Detect which cell encompasses the target text, then output its (X, Y) center coordinate. 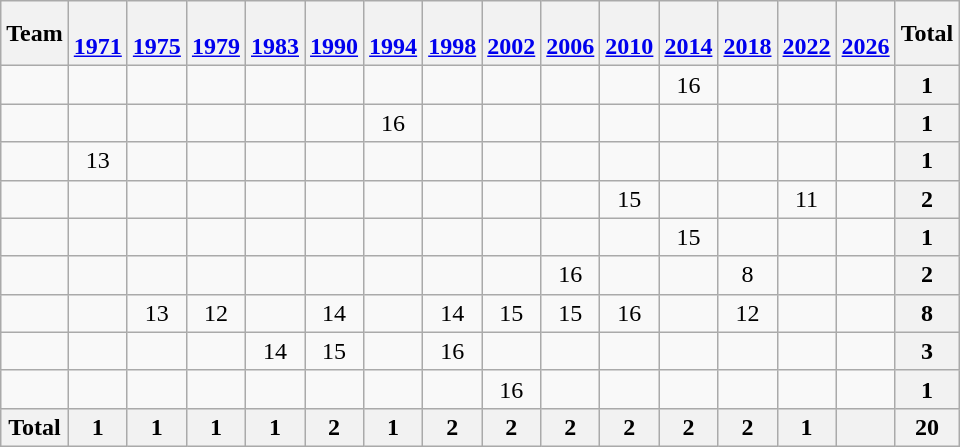
2006 (570, 34)
2014 (688, 34)
11 (806, 199)
1975 (156, 34)
2018 (748, 34)
1994 (394, 34)
1998 (452, 34)
Team (35, 34)
3 (927, 351)
2026 (866, 34)
1990 (334, 34)
2010 (630, 34)
2022 (806, 34)
2002 (512, 34)
1983 (274, 34)
20 (927, 427)
1979 (216, 34)
1971 (98, 34)
